Return (x, y) of the center of cell containing provided text 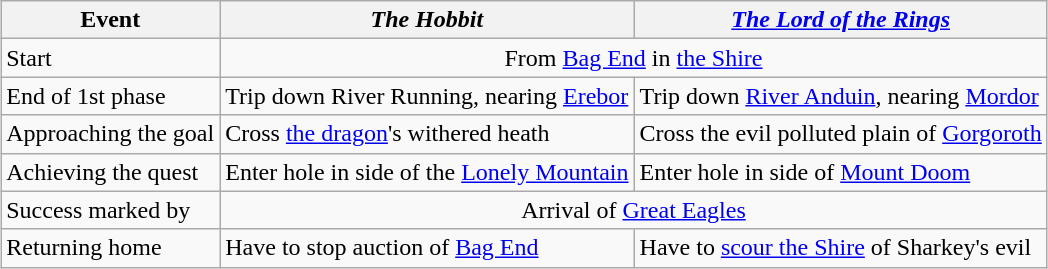
Returning home (110, 248)
End of 1st phase (110, 96)
Trip down River Running, nearing Erebor (427, 96)
Approaching the goal (110, 134)
Trip down River Anduin, nearing Mordor (840, 96)
Success marked by (110, 210)
Start (110, 58)
Arrival of Great Eagles (634, 210)
The Hobbit (427, 20)
Cross the dragon's withered heath (427, 134)
Enter hole in side of the Lonely Mountain (427, 172)
From Bag End in the Shire (634, 58)
Event (110, 20)
Achieving the quest (110, 172)
Have to scour the Shire of Sharkey's evil (840, 248)
Enter hole in side of Mount Doom (840, 172)
The Lord of the Rings (840, 20)
Have to stop auction of Bag End (427, 248)
Cross the evil polluted plain of Gorgoroth (840, 134)
